Find where the given text appears and provide that cell's center as (X, Y) coordinate. 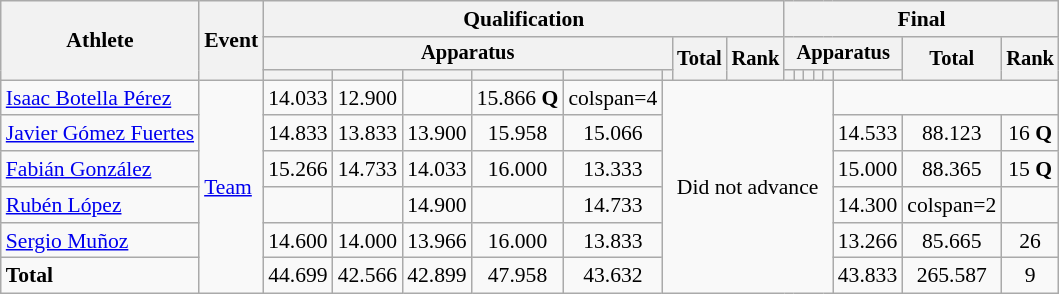
colspan=2 (952, 205)
16 Q (1030, 134)
15.958 (518, 134)
15.000 (868, 169)
15.266 (298, 169)
Javier Gómez Fuertes (100, 134)
88.123 (952, 134)
47.958 (518, 276)
44.699 (298, 276)
Event (231, 40)
Rubén López (100, 205)
Final (922, 19)
14.000 (368, 241)
Sergio Muñoz (100, 241)
265.587 (952, 276)
13.900 (436, 134)
88.365 (952, 169)
12.900 (368, 98)
15.866 Q (518, 98)
42.566 (368, 276)
Isaac Botella Pérez (100, 98)
9 (1030, 276)
14.600 (298, 241)
13.266 (868, 241)
43.833 (868, 276)
Qualification (524, 19)
14.300 (868, 205)
Athlete (100, 40)
15.066 (612, 134)
14.900 (436, 205)
14.533 (868, 134)
colspan=4 (612, 98)
26 (1030, 241)
14.833 (298, 134)
42.899 (436, 276)
Fabián González (100, 169)
Did not advance (747, 187)
13.333 (612, 169)
15 Q (1030, 169)
43.632 (612, 276)
Team (231, 187)
85.665 (952, 241)
13.966 (436, 241)
